From the cell containing the given text, extract its center point as [X, Y] coordinate. 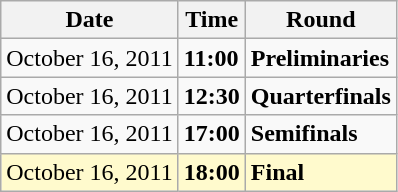
Date [90, 20]
Round [320, 20]
12:30 [212, 96]
Semifinals [320, 134]
Preliminaries [320, 58]
17:00 [212, 134]
Time [212, 20]
18:00 [212, 172]
Quarterfinals [320, 96]
11:00 [212, 58]
Final [320, 172]
